Search for the cell housing the specified text and yield its [x, y] center coordinate. 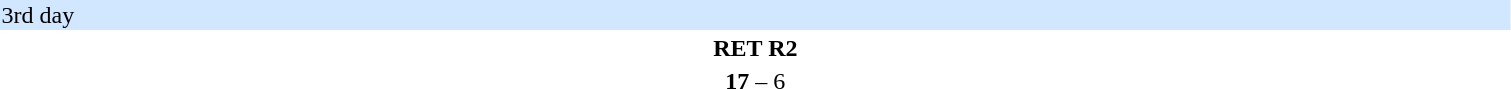
RET R2 [756, 48]
3rd day [756, 15]
